Output the (X, Y) coordinate of the center of the cell containing the given text.  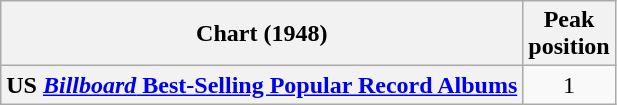
Chart (1948) (262, 34)
Peakposition (569, 34)
US Billboard Best-Selling Popular Record Albums (262, 85)
1 (569, 85)
